Scan for the cell matching the given text and deliver its [X, Y] coordinate at center. 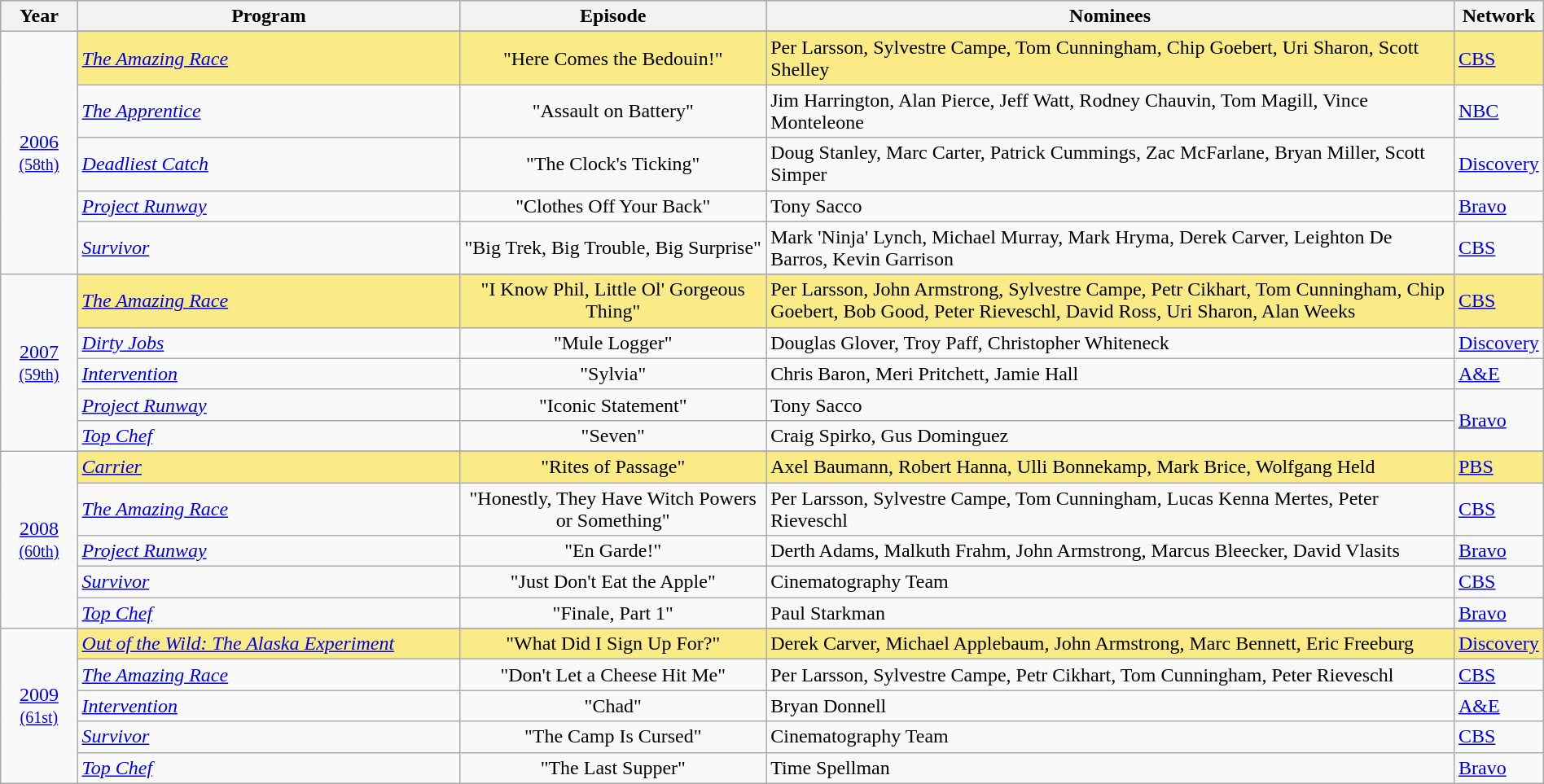
"Big Trek, Big Trouble, Big Surprise" [613, 247]
"I Know Phil, Little Ol' Gorgeous Thing" [613, 301]
2007(59th) [39, 363]
Derth Adams, Malkuth Frahm, John Armstrong, Marcus Bleecker, David Vlasits [1111, 551]
Per Larsson, Sylvestre Campe, Petr Cikhart, Tom Cunningham, Peter Rieveschl [1111, 675]
"Honestly, They Have Witch Powers or Something" [613, 508]
Paul Starkman [1111, 613]
"En Garde!" [613, 551]
Carrier [269, 466]
Craig Spirko, Gus Dominguez [1111, 436]
NBC [1498, 111]
2009(61st) [39, 706]
"Mule Logger" [613, 343]
"Rites of Passage" [613, 466]
"Here Comes the Bedouin!" [613, 59]
Chris Baron, Meri Pritchett, Jamie Hall [1111, 374]
Time Spellman [1111, 768]
Per Larsson, Sylvestre Campe, Tom Cunningham, Lucas Kenna Mertes, Peter Rieveschl [1111, 508]
Douglas Glover, Troy Paff, Christopher Whiteneck [1111, 343]
The Apprentice [269, 111]
"The Camp Is Cursed" [613, 737]
Out of the Wild: The Alaska Experiment [269, 644]
"Sylvia" [613, 374]
Program [269, 16]
Episode [613, 16]
Derek Carver, Michael Applebaum, John Armstrong, Marc Bennett, Eric Freeburg [1111, 644]
"Chad" [613, 706]
PBS [1498, 466]
"The Clock's Ticking" [613, 164]
Bryan Donnell [1111, 706]
"Assault on Battery" [613, 111]
"Clothes Off Your Back" [613, 206]
"Iconic Statement" [613, 405]
Axel Baumann, Robert Hanna, Ulli Bonnekamp, Mark Brice, Wolfgang Held [1111, 466]
2006(58th) [39, 153]
Per Larsson, Sylvestre Campe, Tom Cunningham, Chip Goebert, Uri Sharon, Scott Shelley [1111, 59]
Doug Stanley, Marc Carter, Patrick Cummings, Zac McFarlane, Bryan Miller, Scott Simper [1111, 164]
"What Did I Sign Up For?" [613, 644]
"Seven" [613, 436]
Jim Harrington, Alan Pierce, Jeff Watt, Rodney Chauvin, Tom Magill, Vince Monteleone [1111, 111]
Dirty Jobs [269, 343]
"Just Don't Eat the Apple" [613, 582]
"The Last Supper" [613, 768]
Deadliest Catch [269, 164]
Nominees [1111, 16]
Network [1498, 16]
2008(60th) [39, 539]
Year [39, 16]
"Finale, Part 1" [613, 613]
"Don't Let a Cheese Hit Me" [613, 675]
Mark 'Ninja' Lynch, Michael Murray, Mark Hryma, Derek Carver, Leighton De Barros, Kevin Garrison [1111, 247]
